For the text-containing cell, return its midpoint in [x, y] coordinate format. 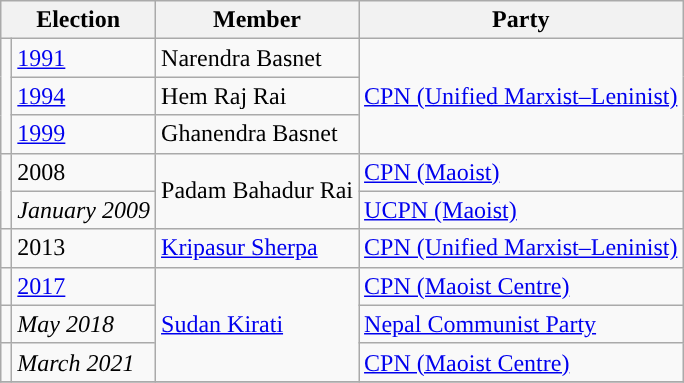
1994 [84, 96]
May 2018 [84, 324]
Nepal Communist Party [521, 324]
Sudan Kirati [258, 324]
1999 [84, 134]
Kripasur Sherpa [258, 248]
Party [521, 20]
1991 [84, 58]
2008 [84, 172]
Election [78, 20]
UCPN (Maoist) [521, 210]
Ghanendra Basnet [258, 134]
Member [258, 20]
2013 [84, 248]
March 2021 [84, 362]
CPN (Maoist) [521, 172]
Padam Bahadur Rai [258, 191]
January 2009 [84, 210]
Narendra Basnet [258, 58]
2017 [84, 286]
Hem Raj Rai [258, 96]
